Return the (X, Y) coordinate for the center point of the cell that contains the specified text.  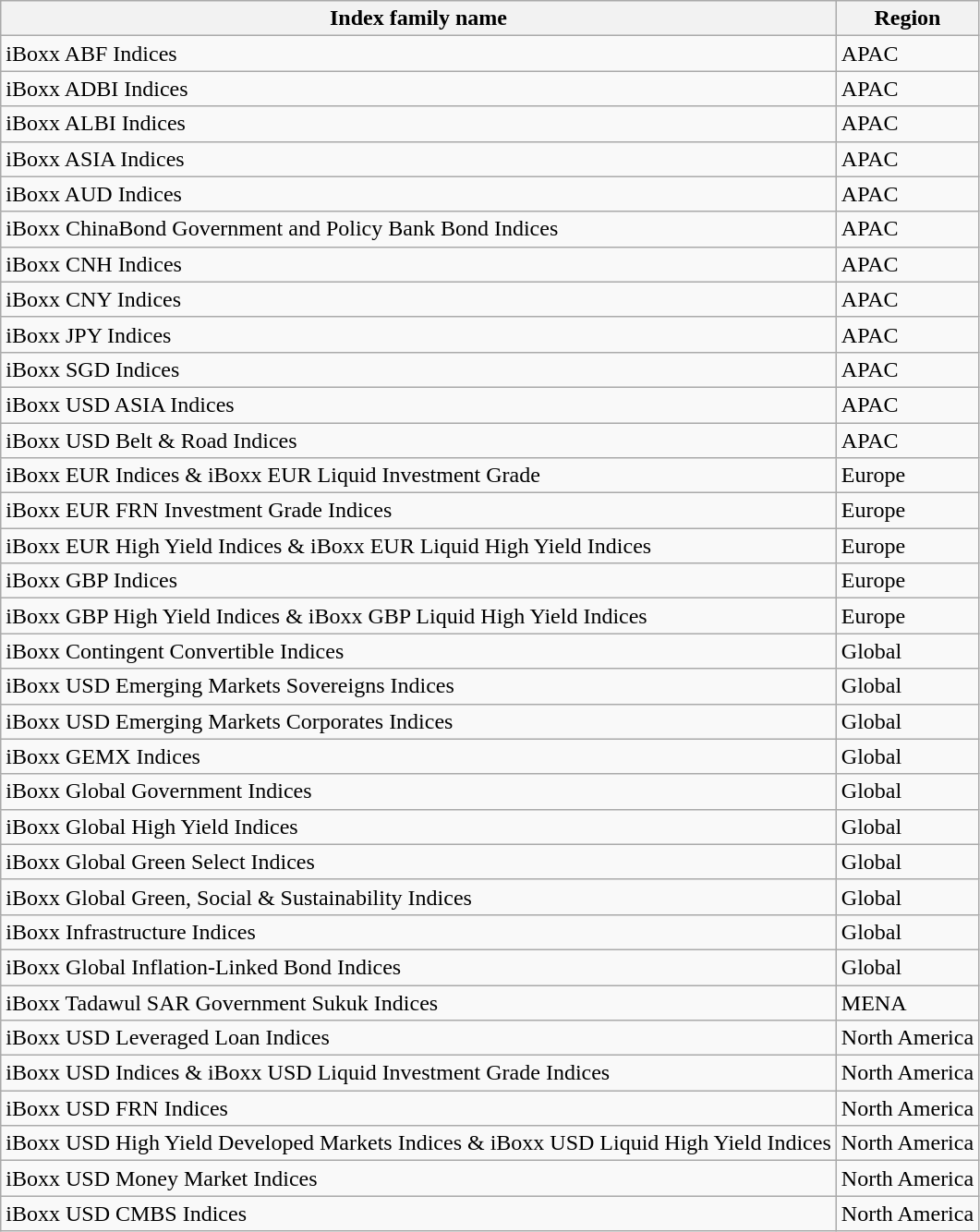
Index family name (419, 18)
iBoxx USD Leveraged Loan Indices (419, 1038)
iBoxx ABF Indices (419, 54)
iBoxx Global High Yield Indices (419, 827)
iBoxx ADBI Indices (419, 89)
iBoxx USD CMBS Indices (419, 1214)
iBoxx EUR FRN Investment Grade Indices (419, 511)
iBoxx AUD Indices (419, 194)
iBoxx Global Inflation-Linked Bond Indices (419, 967)
iBoxx USD ASIA Indices (419, 405)
iBoxx Global Green Select Indices (419, 862)
Region (907, 18)
iBoxx GBP High Yield Indices & iBoxx GBP Liquid High Yield Indices (419, 616)
iBoxx ChinaBond Government and Policy Bank Bond Indices (419, 229)
iBoxx USD Belt & Road Indices (419, 441)
iBoxx Global Government Indices (419, 791)
iBoxx Tadawul SAR Government Sukuk Indices (419, 1002)
iBoxx USD FRN Indices (419, 1108)
MENA (907, 1002)
iBoxx USD Money Market Indices (419, 1178)
iBoxx CNY Indices (419, 299)
iBoxx ASIA Indices (419, 159)
iBoxx GBP Indices (419, 581)
iBoxx Global Green, Social & Sustainability Indices (419, 897)
iBoxx Contingent Convertible Indices (419, 651)
iBoxx JPY Indices (419, 334)
iBoxx CNH Indices (419, 264)
iBoxx EUR Indices & iBoxx EUR Liquid Investment Grade (419, 476)
iBoxx USD Emerging Markets Sovereigns Indices (419, 686)
iBoxx USD Indices & iBoxx USD Liquid Investment Grade Indices (419, 1073)
iBoxx USD Emerging Markets Corporates Indices (419, 721)
iBoxx Infrastructure Indices (419, 932)
iBoxx GEMX Indices (419, 756)
iBoxx EUR High Yield Indices & iBoxx EUR Liquid High Yield Indices (419, 546)
iBoxx SGD Indices (419, 369)
iBoxx USD High Yield Developed Markets Indices & iBoxx USD Liquid High Yield Indices (419, 1143)
iBoxx ALBI Indices (419, 124)
